Extract the [X, Y] coordinate from the center of the cell holding the provided text.  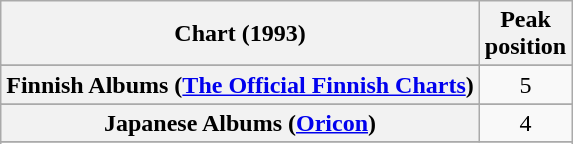
Chart (1993) [240, 34]
Finnish Albums (The Official Finnish Charts) [240, 85]
Peakposition [525, 34]
5 [525, 85]
4 [525, 123]
Japanese Albums (Oricon) [240, 123]
